Output the (X, Y) coordinate of the center of the cell containing the given text.  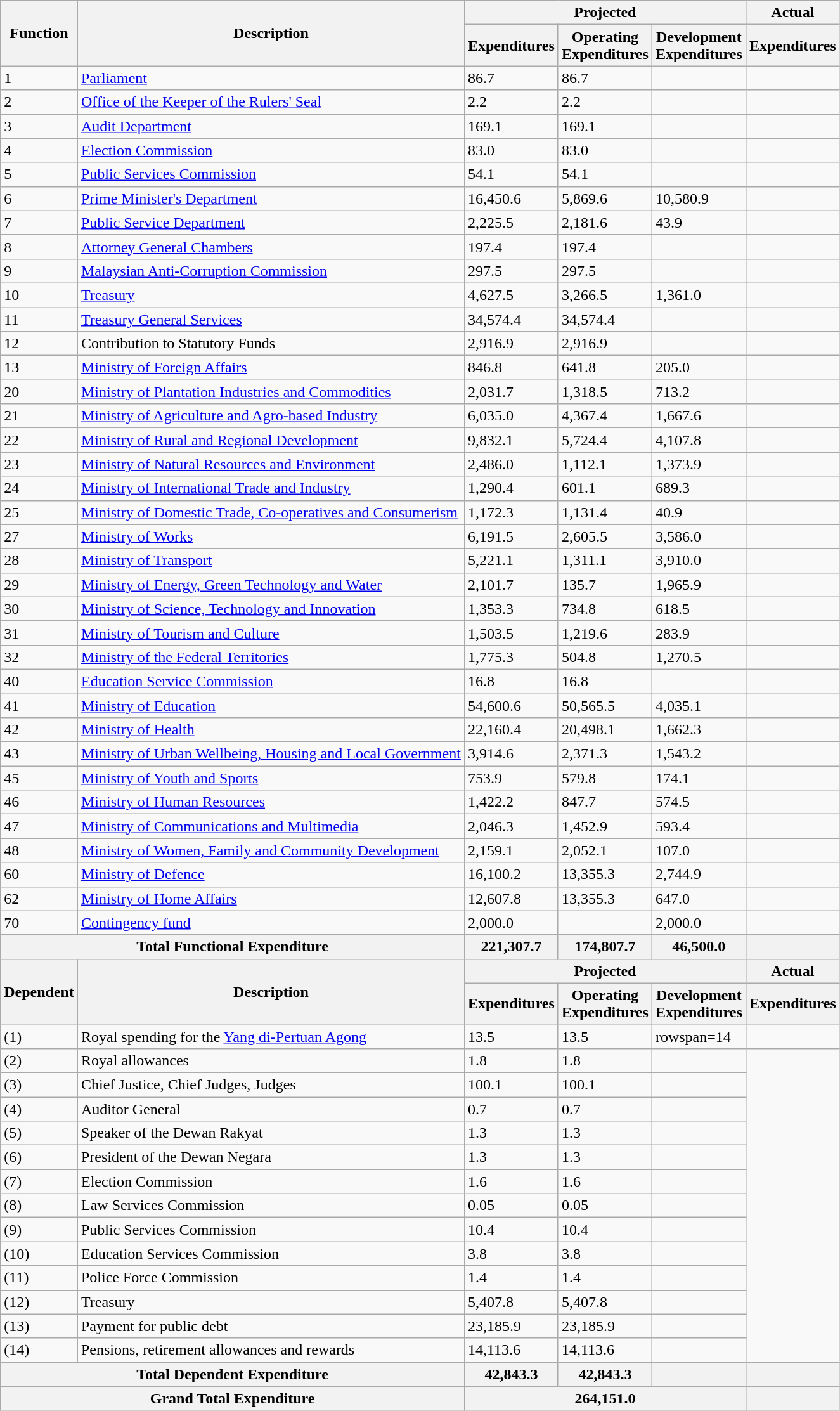
Police Force Commission (271, 1278)
Ministry of Transport (271, 561)
(10) (39, 1254)
Ministry of Education (271, 706)
1,131.4 (605, 512)
46 (39, 802)
Total Functional Expenditure (233, 947)
4,367.4 (605, 416)
62 (39, 899)
601.1 (605, 488)
54,600.6 (511, 706)
42 (39, 730)
2,225.5 (511, 223)
1,219.6 (605, 633)
Audit Department (271, 126)
(3) (39, 1084)
Chief Justice, Chief Judges, Judges (271, 1084)
Ministry of Health (271, 730)
713.2 (699, 392)
Ministry of Agriculture and Agro-based Industry (271, 416)
753.9 (511, 778)
6 (39, 198)
4 (39, 150)
Function (39, 33)
21 (39, 416)
174,807.7 (605, 947)
1,112.1 (605, 464)
(8) (39, 1206)
43 (39, 754)
13 (39, 368)
Ministry of Domestic Trade, Co-operatives and Consumerism (271, 512)
Ministry of Foreign Affairs (271, 368)
Ministry of International Trade and Industry (271, 488)
(12) (39, 1302)
689.3 (699, 488)
10,580.9 (699, 198)
28 (39, 561)
Pensions, retirement allowances and rewards (271, 1350)
647.0 (699, 899)
3 (39, 126)
3,266.5 (605, 295)
Ministry of Rural and Regional Development (271, 440)
4,627.5 (511, 295)
2,101.7 (511, 585)
50,565.5 (605, 706)
4,107.8 (699, 440)
6,191.5 (511, 536)
41 (39, 706)
Ministry of Tourism and Culture (271, 633)
2,159.1 (511, 850)
1,965.9 (699, 585)
Dependent (39, 992)
(5) (39, 1133)
Ministry of Human Resources (271, 802)
16,450.6 (511, 198)
846.8 (511, 368)
1,667.6 (699, 416)
23 (39, 464)
574.5 (699, 802)
1,373.9 (699, 464)
618.5 (699, 609)
60 (39, 875)
107.0 (699, 850)
6,035.0 (511, 416)
Royal spending for the Yang di-Pertuan Agong (271, 1036)
2,046.3 (511, 826)
29 (39, 585)
48 (39, 850)
1,452.9 (605, 826)
734.8 (605, 609)
3,586.0 (699, 536)
221,307.7 (511, 947)
2 (39, 102)
(4) (39, 1109)
70 (39, 923)
Education Service Commission (271, 681)
5,724.4 (605, 440)
1,422.2 (511, 802)
2,052.1 (605, 850)
Total Dependent Expenditure (233, 1374)
Ministry of Plantation Industries and Commodities (271, 392)
1,775.3 (511, 657)
22 (39, 440)
Office of the Keeper of the Rulers' Seal (271, 102)
27 (39, 536)
641.8 (605, 368)
Grand Total Expenditure (233, 1398)
16,100.2 (511, 875)
4,035.1 (699, 706)
283.9 (699, 633)
Attorney General Chambers (271, 247)
135.7 (605, 585)
7 (39, 223)
2,181.6 (605, 223)
(6) (39, 1157)
Treasury General Services (271, 319)
(1) (39, 1036)
Auditor General (271, 1109)
Law Services Commission (271, 1206)
Contribution to Statutory Funds (271, 344)
12,607.8 (511, 899)
9,832.1 (511, 440)
(7) (39, 1181)
Ministry of Energy, Green Technology and Water (271, 585)
Parliament (271, 78)
1,662.3 (699, 730)
264,151.0 (605, 1398)
1,543.2 (699, 754)
40 (39, 681)
847.7 (605, 802)
3,910.0 (699, 561)
Malaysian Anti-Corruption Commission (271, 271)
2,486.0 (511, 464)
20,498.1 (605, 730)
Public Service Department (271, 223)
9 (39, 271)
8 (39, 247)
25 (39, 512)
504.8 (605, 657)
Contingency fund (271, 923)
1,290.4 (511, 488)
rowspan=14 (699, 1036)
205.0 (699, 368)
(9) (39, 1230)
Ministry of Science, Technology and Innovation (271, 609)
47 (39, 826)
22,160.4 (511, 730)
2,031.7 (511, 392)
30 (39, 609)
5,221.1 (511, 561)
Ministry of Works (271, 536)
Ministry of Natural Resources and Environment (271, 464)
(14) (39, 1350)
10 (39, 295)
Royal allowances (271, 1060)
Education Services Commission (271, 1254)
1,353.3 (511, 609)
3,914.6 (511, 754)
1,270.5 (699, 657)
11 (39, 319)
(11) (39, 1278)
174.1 (699, 778)
Ministry of Youth and Sports (271, 778)
1,503.5 (511, 633)
1,318.5 (605, 392)
31 (39, 633)
President of the Dewan Negara (271, 1157)
Speaker of the Dewan Rakyat (271, 1133)
5 (39, 174)
1,361.0 (699, 295)
2,744.9 (699, 875)
12 (39, 344)
Ministry of Defence (271, 875)
40.9 (699, 512)
2,371.3 (605, 754)
Ministry of Women, Family and Community Development (271, 850)
Ministry of Home Affairs (271, 899)
593.4 (699, 826)
1 (39, 78)
Ministry of Urban Wellbeing, Housing and Local Government (271, 754)
5,869.6 (605, 198)
(2) (39, 1060)
579.8 (605, 778)
2,605.5 (605, 536)
Prime Minister's Department (271, 198)
(13) (39, 1326)
20 (39, 392)
24 (39, 488)
Ministry of the Federal Territories (271, 657)
46,500.0 (699, 947)
45 (39, 778)
32 (39, 657)
Payment for public debt (271, 1326)
1,311.1 (605, 561)
1,172.3 (511, 512)
Ministry of Communications and Multimedia (271, 826)
43.9 (699, 223)
